Search for the cell housing the specified text and yield its (x, y) center coordinate. 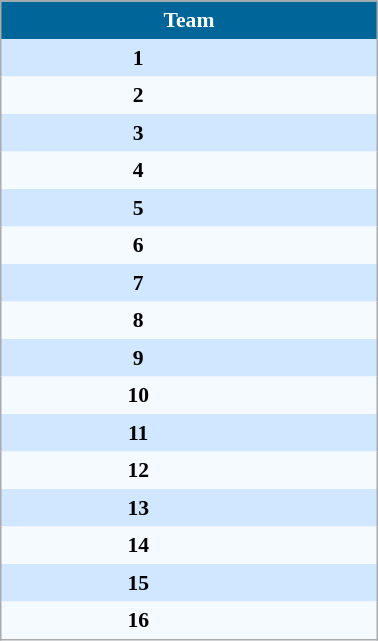
10 (138, 395)
11 (138, 433)
1 (138, 58)
2 (138, 95)
8 (138, 321)
Team (189, 20)
4 (138, 171)
6 (138, 245)
5 (138, 208)
7 (138, 283)
14 (138, 545)
13 (138, 508)
15 (138, 583)
3 (138, 133)
9 (138, 358)
16 (138, 621)
12 (138, 471)
